Pinpoint the cell where the given text exists, returning its (X, Y) midpoint coordinate. 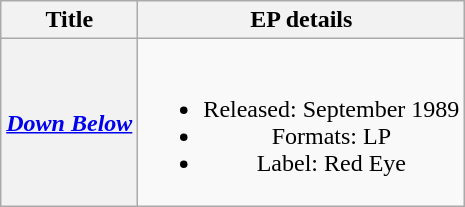
Released: September 1989Formats: LPLabel: Red Eye (302, 122)
Title (70, 20)
EP details (302, 20)
Down Below (70, 122)
